Provide the (X, Y) coordinate of the cell's center where the given text is located.  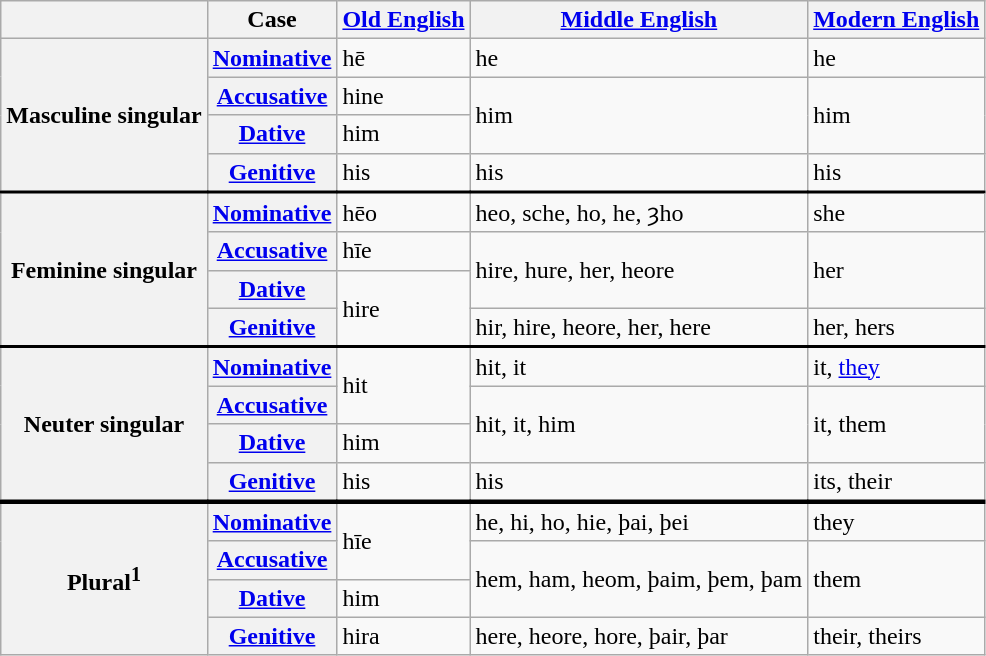
her (896, 270)
Modern English (896, 20)
hir, hire, heore, her, here (639, 328)
Old English (404, 20)
Neuter singular (104, 424)
its, their (896, 482)
hēo (404, 212)
Middle English (639, 20)
Masculine singular (104, 116)
he, hi, ho, hie, þai, þei (639, 522)
Feminine singular (104, 270)
Case (272, 20)
hit (404, 386)
their, theirs (896, 636)
hire, hure, her, heore (639, 270)
hit, it (639, 366)
her, hers (896, 328)
heo, sche, ho, he, ȝho (639, 212)
they (896, 522)
hem, ham, heom, þaim, þem, þam (639, 579)
hira (404, 636)
it, they (896, 366)
hire (404, 308)
hē (404, 58)
it, them (896, 424)
she (896, 212)
hit, it, him (639, 424)
hine (404, 96)
Plural1 (104, 579)
them (896, 579)
here, heore, hore, þair, þar (639, 636)
